Output the (X, Y) coordinate of the center of the cell containing the given text.  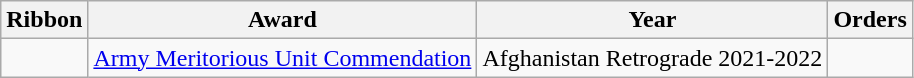
Orders (870, 20)
Army Meritorious Unit Commendation (282, 58)
Award (282, 20)
Afghanistan Retrograde 2021-2022 (652, 58)
Year (652, 20)
Ribbon (44, 20)
